Output the (X, Y) coordinate of the center of the cell containing the given text.  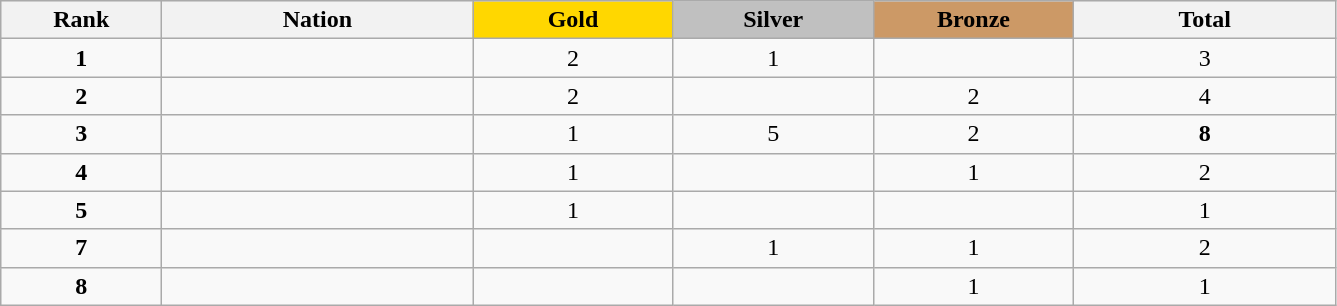
7 (82, 248)
Silver (773, 20)
Rank (82, 20)
Gold (573, 20)
Nation (318, 20)
Bronze (973, 20)
Total (1205, 20)
